Extract the [X, Y] coordinate from the center of the cell holding the provided text.  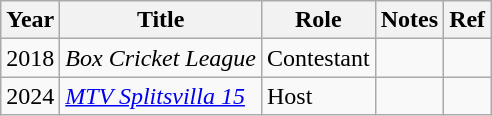
Role [318, 20]
MTV Splitsvilla 15 [161, 96]
Notes [409, 20]
Ref [468, 20]
Title [161, 20]
Host [318, 96]
2018 [30, 58]
Box Cricket League [161, 58]
2024 [30, 96]
Contestant [318, 58]
Year [30, 20]
